Search for the cell housing the specified text and yield its (x, y) center coordinate. 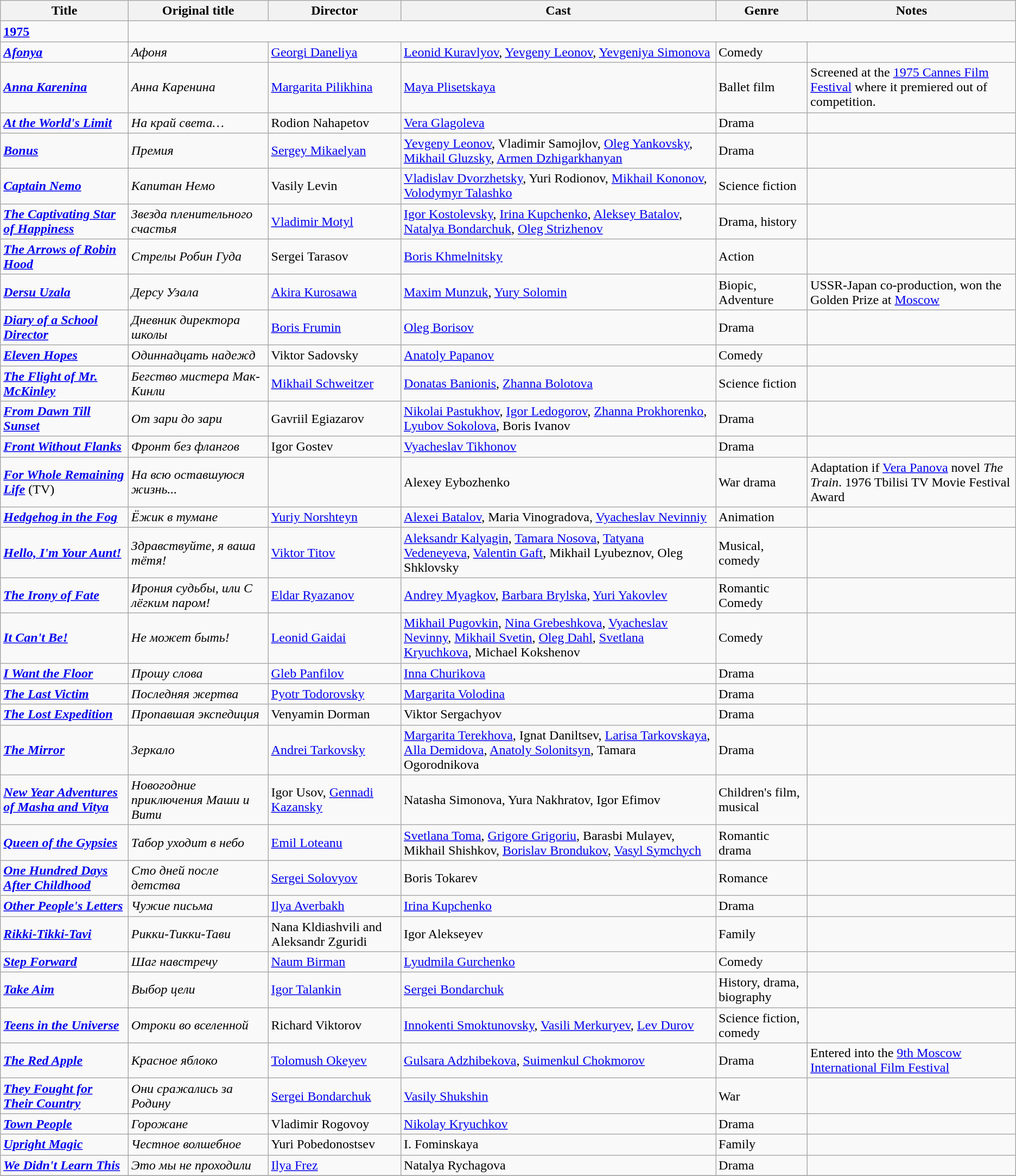
Vera Glagoleva (558, 123)
Venyamin Dorman (334, 715)
For Whole Remaining Life (TV) (65, 482)
Boris Frumin (334, 327)
Mikhail Schweitzer (334, 383)
Richard Viktorov (334, 1025)
Innokenti Smoktunovsky, Vasili Merkuryev, Lev Durov (558, 1025)
Это мы не проходили (198, 1165)
Премия (198, 151)
Звезда пленительного счастья (198, 222)
Front Without Flanks (65, 447)
Чужие письма (198, 906)
At the World's Limit (65, 123)
Vladimir Motyl (334, 222)
Дерсу Узала (198, 292)
Teens in the Universe (65, 1025)
Inna Churikova (558, 673)
Viktor Sadovsky (334, 355)
I. Fominskaya (558, 1145)
Ilya Averbakh (334, 906)
New Year Adventures of Masha and Vitya (65, 800)
Irina Kupchenko (558, 906)
От зари до зари (198, 419)
History, drama, biography (762, 990)
Aleksandr Kalyagin, Tamara Nosova, Tatyana Vedeneyeva, Valentin Gaft, Mikhail Lyubeznov, Oleg Shklovsky (558, 553)
The Irony of Fate (65, 595)
Igor Usov, Gennadi Kazansky (334, 800)
Честное волшебное (198, 1145)
Igor Talankin (334, 990)
Отроки во вселенной (198, 1025)
The Mirror (65, 750)
Naum Birman (334, 962)
The Arrows of Robin Hood (65, 256)
Anatoly Papanov (558, 355)
На всю оставшуюся жизнь... (198, 482)
1975 (65, 31)
Gavriil Egiazarov (334, 419)
Одиннадцать надежд (198, 355)
The Flight of Mr. McKinley (65, 383)
Oleg Borisov (558, 327)
Natasha Simonova, Yura Nakhratov, Igor Efimov (558, 800)
Не может быть! (198, 638)
Igor Kostolevsky, Irina Kupchenko, Aleksey Batalov, Natalya Bondarchuk, Oleg Strizhenov (558, 222)
Queen of the Gypsies (65, 843)
Alexei Batalov, Maria Vinogradova, Vyacheslav Nevinniy (558, 517)
Vyacheslav Tikhonov (558, 447)
Gulsara Adzhibekova, Suimenkul Chokmorov (558, 1061)
The Last Victim (65, 694)
Бегство мистера Мак-Кинли (198, 383)
Town People (65, 1124)
Action (762, 256)
Новогодние приключения Маши и Вити (198, 800)
Горожане (198, 1124)
Andrey Myagkov, Barbara Brylska, Yuri Yakovlev (558, 595)
Igor Gostev (334, 447)
Bonus (65, 151)
Sergei Solovyov (334, 877)
Alexey Eybozhenko (558, 482)
Дневник директора школы (198, 327)
Vasily Levin (334, 186)
The Red Apple (65, 1061)
Other People's Letters (65, 906)
Yuriy Norshteyn (334, 517)
Ballet film (762, 87)
Зеркало (198, 750)
Здравствуйте, я ваша тётя! (198, 553)
Viktor Titov (334, 553)
The Captivating Star of Happiness (65, 222)
Cast (558, 11)
Pyotr Todorovsky (334, 694)
Margarita Volodina (558, 694)
We Didn't Learn This (65, 1165)
Стрелы Робин Гуда (198, 256)
Sergey Mikaelyan (334, 151)
The Lost Expedition (65, 715)
Tolomush Okeyev (334, 1061)
Vladimir Rogovoy (334, 1124)
Сто дней после детства (198, 877)
Maya Plisetskaya (558, 87)
Hedgehog in the Fog (65, 517)
Dersu Uzala (65, 292)
It Can't Be! (65, 638)
Hello, I'm Your Aunt! (65, 553)
Screened at the 1975 Cannes Film Festival where it premiered out of competition. (912, 87)
Boris Tokarev (558, 877)
Svetlana Toma, Grigore Grigoriu, Barasbi Mulayev, Mikhail Shishkov, Borislav Brondukov, Vasyl Symchych (558, 843)
Igor Alekseyev (558, 934)
Последняя жертва (198, 694)
Ilya Frez (334, 1165)
Children's film, musical (762, 800)
Romantic Comedy (762, 595)
Leonid Kuravlyov, Yevgeny Leonov, Yevgeniya Simonova (558, 52)
Yuri Pobedonostsev (334, 1145)
Капитан Немо (198, 186)
Romance (762, 877)
One Hundred Days After Childhood (65, 877)
Margarita Terekhova, Ignat Daniltsev, Larisa Tarkovskaya, Alla Demidova, Anatoly Solonitsyn, Tamara Ogorodnikova (558, 750)
Afonya (65, 52)
Notes (912, 11)
Genre (762, 11)
Natalya Rychagova (558, 1165)
Akira Kurosawa (334, 292)
Vladislav Dvorzhetsky, Yuri Rodionov, Mikhail Kononov, Volodymyr Talashko (558, 186)
War drama (762, 482)
They Fought for Their Country (65, 1096)
From Dawn Till Sunset (65, 419)
Nana Kldiashvili and Aleksandr Zguridi (334, 934)
Gleb Panfilov (334, 673)
Ирония судьбы, или С лёгким паром! (198, 595)
Anna Karenina (65, 87)
Шаг навстречу (198, 962)
War (762, 1096)
Yevgeny Leonov, Vladimir Samojlov, Oleg Yankovsky, Mikhail Gluzsky, Armen Dzhigarkhanyan (558, 151)
Табор уходит в небо (198, 843)
Science fiction, comedy (762, 1025)
Viktor Sergachyov (558, 715)
Step Forward (65, 962)
Rikki-Tikki-Tavi (65, 934)
Mikhail Pugovkin, Nina Grebeshkova, Vyacheslav Nevinny, Mikhail Svetin, Oleg Dahl, Svetlana Kryuchkova, Michael Kokshenov (558, 638)
I Want the Floor (65, 673)
Upright Magic (65, 1145)
Фронт без флангов (198, 447)
Nikolay Kryuchkov (558, 1124)
Title (65, 11)
Красное яблоко (198, 1061)
Entered into the 9th Moscow International Film Festival (912, 1061)
Анна Каренина (198, 87)
Romantic drama (762, 843)
Пропавшая экспедиция (198, 715)
Рикки-Тикки-Тави (198, 934)
Donatas Banionis, Zhanna Bolotova (558, 383)
Ёжик в тумане (198, 517)
Animation (762, 517)
Boris Khmelnitsky (558, 256)
Eldar Ryazanov (334, 595)
Director (334, 11)
Take Aim (65, 990)
Maxim Munzuk, Yury Solomin (558, 292)
Margarita Pilikhina (334, 87)
USSR-Japan co-production, won the Golden Prize at Moscow (912, 292)
Drama, history (762, 222)
Eleven Hopes (65, 355)
Adaptation if Vera Panova novel The Train. 1976 Tbilisi TV Movie Festival Award (912, 482)
Georgi Daneliya (334, 52)
Andrei Tarkovsky (334, 750)
Biopic, Adventure (762, 292)
Выбор цели (198, 990)
Прошу слова (198, 673)
Sergei Tarasov (334, 256)
Leonid Gaidai (334, 638)
Rodion Nahapetov (334, 123)
Musical, comedy (762, 553)
Emil Loteanu (334, 843)
На край света… (198, 123)
Nikolai Pastukhov, Igor Ledogorov, Zhanna Prokhorenko, Lyubov Sokolova, Boris Ivanov (558, 419)
Original title (198, 11)
Diary of a School Director (65, 327)
Captain Nemo (65, 186)
Lyudmila Gurchenko (558, 962)
Афоня (198, 52)
Они сражались за Родину (198, 1096)
Vasily Shukshin (558, 1096)
